Detect which cell encompasses the target text, then output its [x, y] center coordinate. 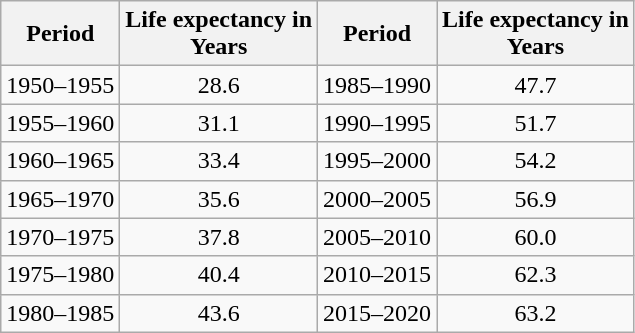
43.6 [219, 313]
1985–1990 [378, 85]
60.0 [536, 237]
28.6 [219, 85]
33.4 [219, 161]
2000–2005 [378, 199]
2005–2010 [378, 237]
1995–2000 [378, 161]
37.8 [219, 237]
1970–1975 [60, 237]
2015–2020 [378, 313]
2010–2015 [378, 275]
1955–1960 [60, 123]
54.2 [536, 161]
31.1 [219, 123]
56.9 [536, 199]
62.3 [536, 275]
35.6 [219, 199]
1980–1985 [60, 313]
1990–1995 [378, 123]
1965–1970 [60, 199]
51.7 [536, 123]
63.2 [536, 313]
1975–1980 [60, 275]
1960–1965 [60, 161]
1950–1955 [60, 85]
40.4 [219, 275]
47.7 [536, 85]
